Identify which cell holds the provided text, then report its [X, Y] central coordinate. 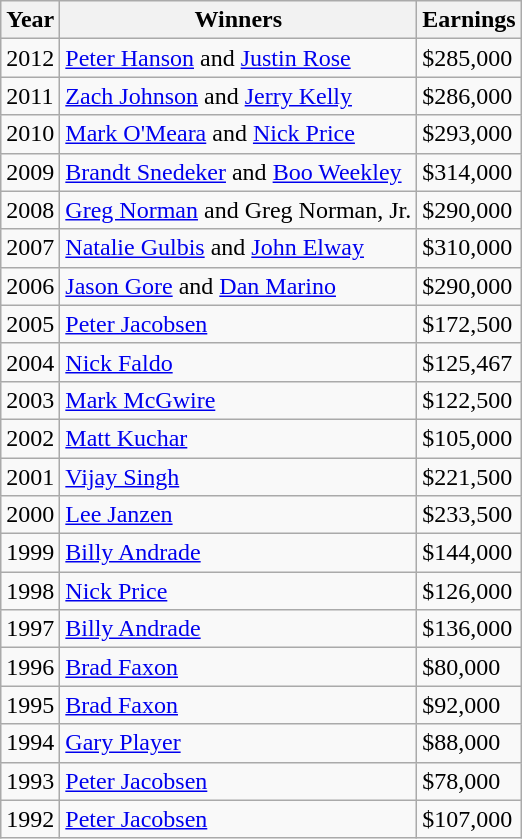
$92,000 [469, 705]
$80,000 [469, 667]
$233,500 [469, 515]
Mark McGwire [238, 400]
Vijay Singh [238, 477]
2011 [30, 96]
2012 [30, 58]
2004 [30, 362]
Mark O'Meara and Nick Price [238, 134]
2003 [30, 400]
$125,467 [469, 362]
2010 [30, 134]
$136,000 [469, 629]
$107,000 [469, 819]
Earnings [469, 20]
1999 [30, 553]
$172,500 [469, 324]
$105,000 [469, 438]
$144,000 [469, 553]
2000 [30, 515]
1998 [30, 591]
$126,000 [469, 591]
Nick Price [238, 591]
$285,000 [469, 58]
2008 [30, 210]
2001 [30, 477]
$78,000 [469, 781]
Nick Faldo [238, 362]
2002 [30, 438]
1994 [30, 743]
2005 [30, 324]
1997 [30, 629]
$293,000 [469, 134]
$314,000 [469, 172]
Zach Johnson and Jerry Kelly [238, 96]
Jason Gore and Dan Marino [238, 286]
Winners [238, 20]
Natalie Gulbis and John Elway [238, 248]
Gary Player [238, 743]
Matt Kuchar [238, 438]
Year [30, 20]
1995 [30, 705]
2009 [30, 172]
$221,500 [469, 477]
$310,000 [469, 248]
$88,000 [469, 743]
$286,000 [469, 96]
Lee Janzen [238, 515]
1996 [30, 667]
1993 [30, 781]
$122,500 [469, 400]
2006 [30, 286]
Greg Norman and Greg Norman, Jr. [238, 210]
1992 [30, 819]
2007 [30, 248]
Brandt Snedeker and Boo Weekley [238, 172]
Peter Hanson and Justin Rose [238, 58]
